For the text-containing cell, return its midpoint in [x, y] coordinate format. 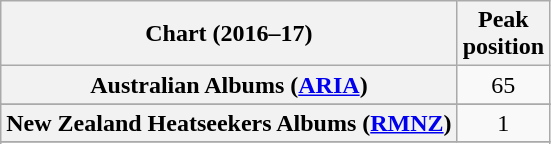
1 [503, 123]
Peak position [503, 34]
65 [503, 85]
New Zealand Heatseekers Albums (RMNZ) [229, 123]
Chart (2016–17) [229, 34]
Australian Albums (ARIA) [229, 85]
